Provide the [x, y] coordinate of the cell's center where the given text is located.  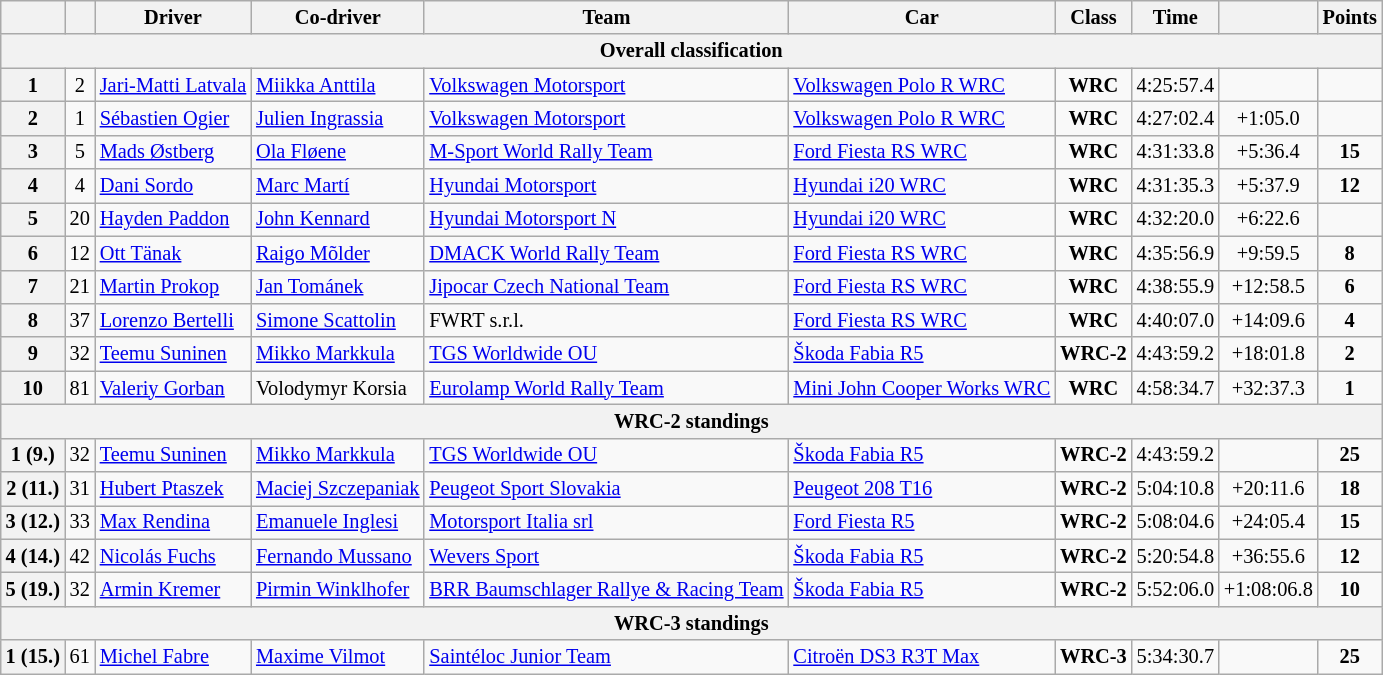
Mads Østberg [173, 152]
Ford Fiesta R5 [922, 522]
4:31:33.8 [1176, 152]
Wevers Sport [606, 556]
Ola Fløene [338, 152]
Saintéloc Junior Team [606, 657]
61 [80, 657]
Mini John Cooper Works WRC [922, 388]
5:52:06.0 [1176, 589]
+24:05.4 [1268, 522]
WRC-3 [1093, 657]
Time [1176, 17]
Dani Sordo [173, 186]
+36:55.6 [1268, 556]
20 [80, 219]
Hubert Ptaszek [173, 489]
4:25:57.4 [1176, 85]
Volodymyr Korsia [338, 388]
+5:37.9 [1268, 186]
DMACK World Rally Team [606, 253]
Hyundai Motorsport [606, 186]
7 [33, 287]
Jari-Matti Latvala [173, 85]
+20:11.6 [1268, 489]
Driver [173, 17]
33 [80, 522]
4:38:55.9 [1176, 287]
Miikka Anttila [338, 85]
21 [80, 287]
Peugeot 208 T16 [922, 489]
5 (19.) [33, 589]
Julien Ingrassia [338, 118]
37 [80, 320]
+32:37.3 [1268, 388]
Jan Tománek [338, 287]
+1:08:06.8 [1268, 589]
2 (11.) [33, 489]
+1:05.0 [1268, 118]
Co-driver [338, 17]
John Kennard [338, 219]
31 [80, 489]
+14:09.6 [1268, 320]
Emanuele Inglesi [338, 522]
WRC-3 standings [692, 623]
5:08:04.6 [1176, 522]
Lorenzo Bertelli [173, 320]
Raigo Mõlder [338, 253]
3 [33, 152]
+18:01.8 [1268, 354]
Points [1350, 17]
9 [33, 354]
Team [606, 17]
4:32:20.0 [1176, 219]
Nicolás Fuchs [173, 556]
Car [922, 17]
+12:58.5 [1268, 287]
Motorsport Italia srl [606, 522]
Marc Martí [338, 186]
Pirmin Winklhofer [338, 589]
5:20:54.8 [1176, 556]
Sébastien Ogier [173, 118]
+5:36.4 [1268, 152]
Maxime Vilmot [338, 657]
Maciej Szczepaniak [338, 489]
5:34:30.7 [1176, 657]
+9:59.5 [1268, 253]
WRC-2 standings [692, 421]
4 (14.) [33, 556]
Jipocar Czech National Team [606, 287]
4:58:34.7 [1176, 388]
Simone Scattolin [338, 320]
1 (9.) [33, 455]
Peugeot Sport Slovakia [606, 489]
5:04:10.8 [1176, 489]
+6:22.6 [1268, 219]
FWRT s.r.l. [606, 320]
BRR Baumschlager Rallye & Racing Team [606, 589]
4:40:07.0 [1176, 320]
Hyundai Motorsport N [606, 219]
4:35:56.9 [1176, 253]
3 (12.) [33, 522]
Hayden Paddon [173, 219]
1 (15.) [33, 657]
Michel Fabre [173, 657]
81 [80, 388]
Ott Tänak [173, 253]
Overall classification [692, 51]
M-Sport World Rally Team [606, 152]
18 [1350, 489]
42 [80, 556]
Martin Prokop [173, 287]
4:31:35.3 [1176, 186]
Valeriy Gorban [173, 388]
Class [1093, 17]
Armin Kremer [173, 589]
4:27:02.4 [1176, 118]
Citroën DS3 R3T Max [922, 657]
Eurolamp World Rally Team [606, 388]
Max Rendina [173, 522]
Fernando Mussano [338, 556]
